Output the (x, y) coordinate of the center of the cell containing the given text.  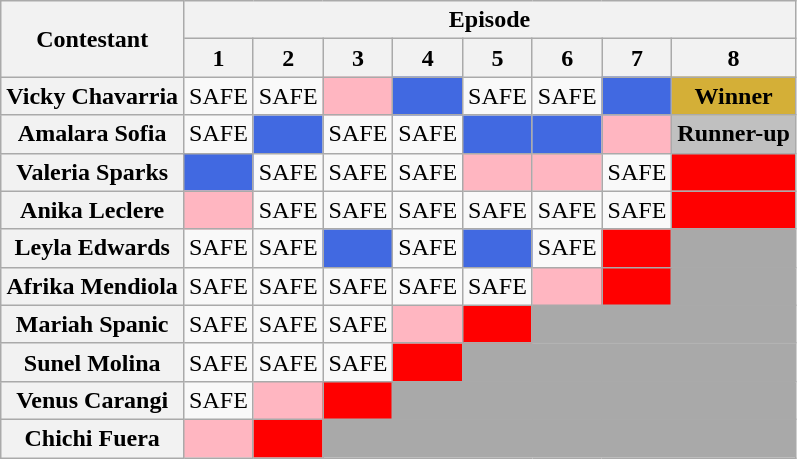
3 (358, 58)
Leyla Edwards (92, 248)
Episode (490, 20)
Valeria Sparks (92, 172)
8 (734, 58)
Vicky Chavarria (92, 96)
Amalara Sofia (92, 134)
2 (288, 58)
5 (498, 58)
Runner-up (734, 134)
4 (428, 58)
6 (567, 58)
1 (219, 58)
Afrika Mendiola (92, 286)
Contestant (92, 39)
Anika Leclere (92, 210)
7 (637, 58)
Venus Carangi (92, 400)
Winner (734, 96)
Mariah Spanic (92, 324)
Chichi Fuera (92, 438)
Sunel Molina (92, 362)
